For the text-containing cell, return its midpoint in (x, y) coordinate format. 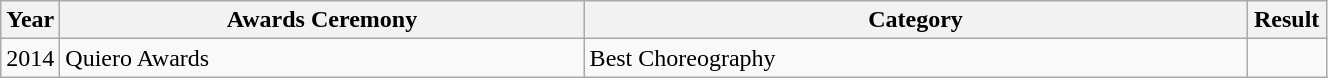
Quiero Awards (322, 58)
2014 (30, 58)
Category (916, 20)
Awards Ceremony (322, 20)
Year (30, 20)
Result (1287, 20)
Best Choreography (916, 58)
